Pinpoint the cell where the given text exists, returning its (X, Y) midpoint coordinate. 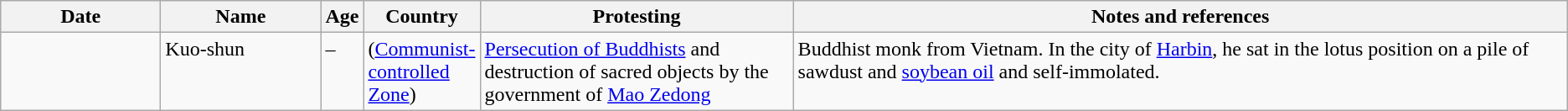
Kuo-shun (241, 71)
Protesting (637, 17)
(Communist-controlled Zone) (422, 71)
– (342, 71)
Country (422, 17)
Name (241, 17)
Age (342, 17)
Persecution of Buddhists and destruction of sacred objects by the government of Mao Zedong (637, 71)
Notes and references (1180, 17)
Date (80, 17)
Buddhist monk from Vietnam. In the city of Harbin, he sat in the lotus position on a pile of sawdust and soybean oil and self-immolated. (1180, 71)
